Detect which cell encompasses the target text, then output its [X, Y] center coordinate. 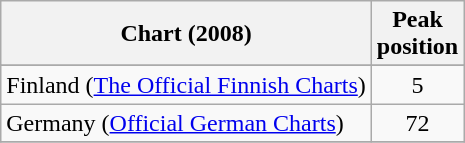
Germany (Official German Charts) [186, 123]
72 [417, 123]
Chart (2008) [186, 34]
Finland (The Official Finnish Charts) [186, 85]
Peakposition [417, 34]
5 [417, 85]
